Scan for the cell matching the given text and deliver its (x, y) coordinate at center. 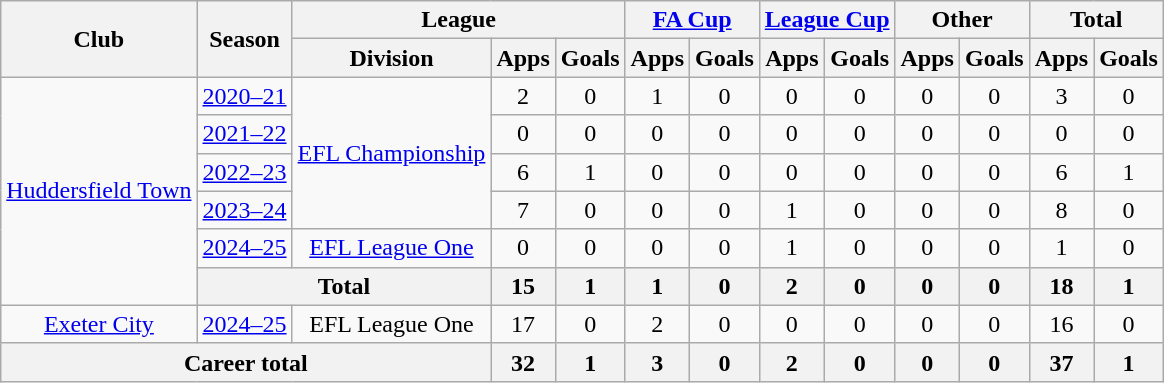
37 (1061, 362)
2022–23 (244, 172)
17 (523, 324)
FA Cup (692, 20)
7 (523, 210)
Career total (246, 362)
18 (1061, 286)
2020–21 (244, 96)
EFL Championship (392, 153)
2023–24 (244, 210)
Club (99, 39)
League Cup (827, 20)
Exeter City (99, 324)
16 (1061, 324)
Division (392, 58)
32 (523, 362)
2021–22 (244, 134)
Huddersfield Town (99, 191)
8 (1061, 210)
Season (244, 39)
Other (962, 20)
15 (523, 286)
League (458, 20)
